Extract the (X, Y) coordinate from the center of the cell holding the provided text.  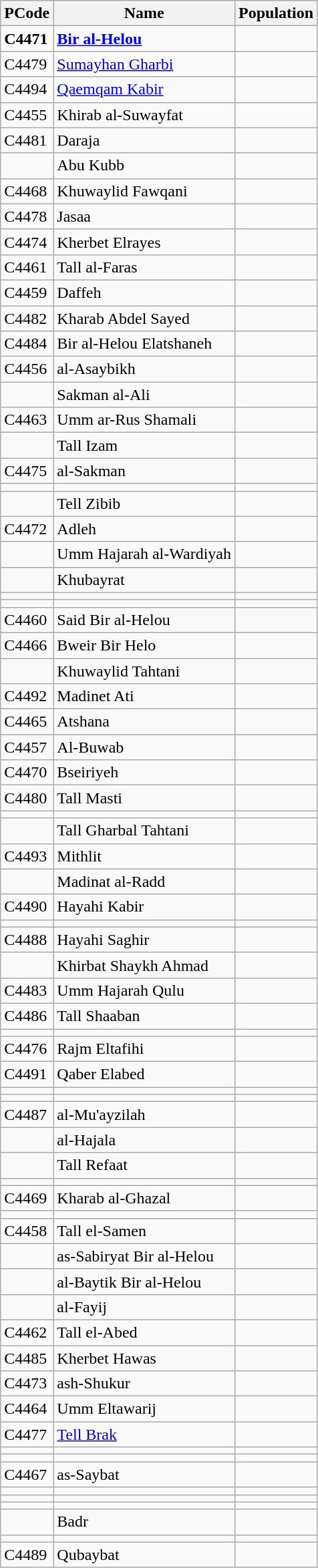
Qubaybat (144, 1555)
C4492 (27, 697)
Name (144, 13)
Tall el-Abed (144, 1332)
Al-Buwab (144, 747)
C4487 (27, 1115)
Tell Brak (144, 1434)
Tall Gharbal Tahtani (144, 831)
C4456 (27, 369)
Kherbet Hawas (144, 1358)
Bweir Bir Helo (144, 645)
C4475 (27, 471)
C4481 (27, 140)
Mithlit (144, 856)
Umm Hajarah Qulu (144, 990)
C4471 (27, 39)
Daffeh (144, 292)
al-Hajala (144, 1140)
C4457 (27, 747)
Hayahi Saghir (144, 940)
Qaber Elabed (144, 1074)
Tall Refaat (144, 1165)
C4476 (27, 1049)
Madinat al-Radd (144, 881)
C4494 (27, 89)
al-Mu'ayzilah (144, 1115)
Umm Hajarah al-Wardiyah (144, 554)
C4455 (27, 115)
C4469 (27, 1198)
C4484 (27, 344)
Tall al-Faras (144, 267)
Tall Izam (144, 445)
C4480 (27, 798)
C4461 (27, 267)
Atshana (144, 722)
PCode (27, 13)
Bir al-Helou Elatshaneh (144, 344)
C4462 (27, 1332)
Adleh (144, 529)
Tell Zibib (144, 504)
C4491 (27, 1074)
C4465 (27, 722)
C4458 (27, 1231)
Population (275, 13)
Khubayrat (144, 580)
as-Sabiryat Bir al-Helou (144, 1256)
C4468 (27, 191)
C4467 (27, 1475)
C4478 (27, 216)
C4477 (27, 1434)
Tall Shaaban (144, 1016)
C4489 (27, 1555)
Qaemqam Kabir (144, 89)
C4473 (27, 1384)
C4472 (27, 529)
Badr (144, 1522)
al-Fayij (144, 1307)
Khirbat Shaykh Ahmad (144, 965)
Khirab al-Suwayfat (144, 115)
Tall el-Samen (144, 1231)
Bseiriyeh (144, 773)
C4486 (27, 1016)
Madinet Ati (144, 697)
C4470 (27, 773)
C4479 (27, 64)
Tall Masti (144, 798)
Sumayhan Gharbi (144, 64)
Abu Kubb (144, 166)
Said Bir al-Helou (144, 620)
al-Asaybikh (144, 369)
C4474 (27, 242)
C4466 (27, 645)
C4485 (27, 1358)
C4490 (27, 907)
Rajm Eltafihi (144, 1049)
Umm ar-Rus Shamali (144, 420)
al-Sakman (144, 471)
Kharab al-Ghazal (144, 1198)
Jasaa (144, 216)
C4483 (27, 990)
C4482 (27, 319)
as-Saybat (144, 1475)
Sakman al-Ali (144, 395)
Kharab Abdel Sayed (144, 319)
C4460 (27, 620)
C4464 (27, 1409)
C4459 (27, 292)
Kherbet Elrayes (144, 242)
Khuwaylid Fawqani (144, 191)
Bir al-Helou (144, 39)
C4463 (27, 420)
al-Baytik Bir al-Helou (144, 1282)
Khuwaylid Tahtani (144, 671)
Hayahi Kabir (144, 907)
C4493 (27, 856)
C4488 (27, 940)
Daraja (144, 140)
ash-Shukur (144, 1384)
Umm Eltawarij (144, 1409)
